Search for the cell housing the specified text and yield its [X, Y] center coordinate. 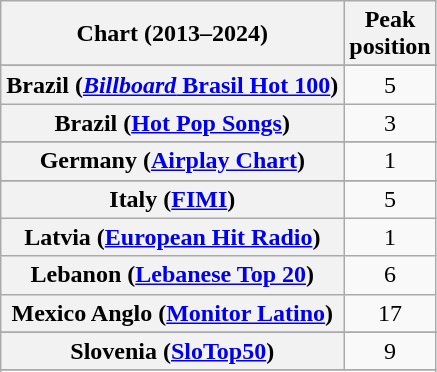
Germany (Airplay Chart) [172, 161]
9 [390, 351]
Slovenia (SloTop50) [172, 351]
Latvia (European Hit Radio) [172, 237]
Brazil (Hot Pop Songs) [172, 123]
Peakposition [390, 34]
Italy (FIMI) [172, 199]
6 [390, 275]
17 [390, 313]
3 [390, 123]
Chart (2013–2024) [172, 34]
Lebanon (Lebanese Top 20) [172, 275]
Brazil (Billboard Brasil Hot 100) [172, 85]
Mexico Anglo (Monitor Latino) [172, 313]
